Detect which cell encompasses the target text, then output its (x, y) center coordinate. 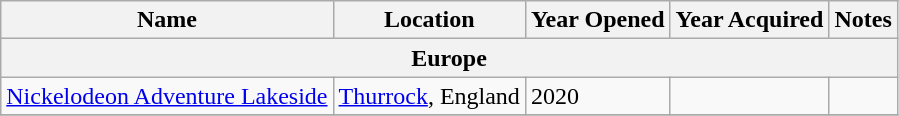
2020 (598, 96)
Location (429, 20)
Year Acquired (750, 20)
Notes (863, 20)
Europe (450, 58)
Year Opened (598, 20)
Thurrock, England (429, 96)
Nickelodeon Adventure Lakeside (167, 96)
Name (167, 20)
